Locate the cell with the specified text and output its (x, y) center coordinate. 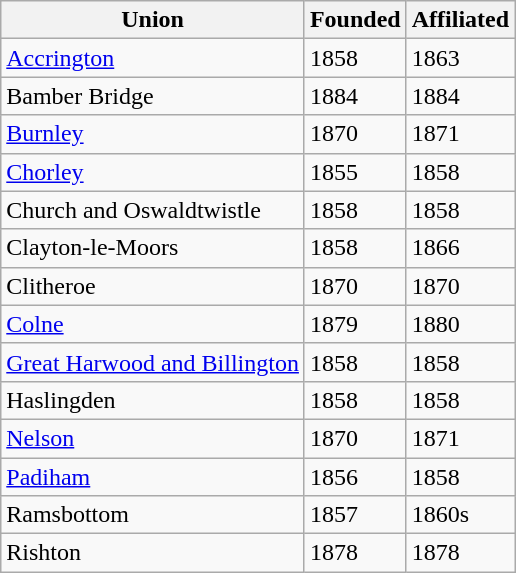
1880 (460, 324)
Chorley (153, 172)
Bamber Bridge (153, 96)
Padiham (153, 477)
Founded (355, 20)
1879 (355, 324)
1866 (460, 248)
Clitheroe (153, 286)
Clayton-le-Moors (153, 248)
1863 (460, 58)
Ramsbottom (153, 515)
Burnley (153, 134)
Colne (153, 324)
Affiliated (460, 20)
Great Harwood and Billington (153, 362)
Haslingden (153, 400)
1856 (355, 477)
Accrington (153, 58)
Rishton (153, 553)
Union (153, 20)
1855 (355, 172)
1857 (355, 515)
1860s (460, 515)
Church and Oswaldtwistle (153, 210)
Nelson (153, 438)
